From the cell containing the given text, extract its center point as [x, y] coordinate. 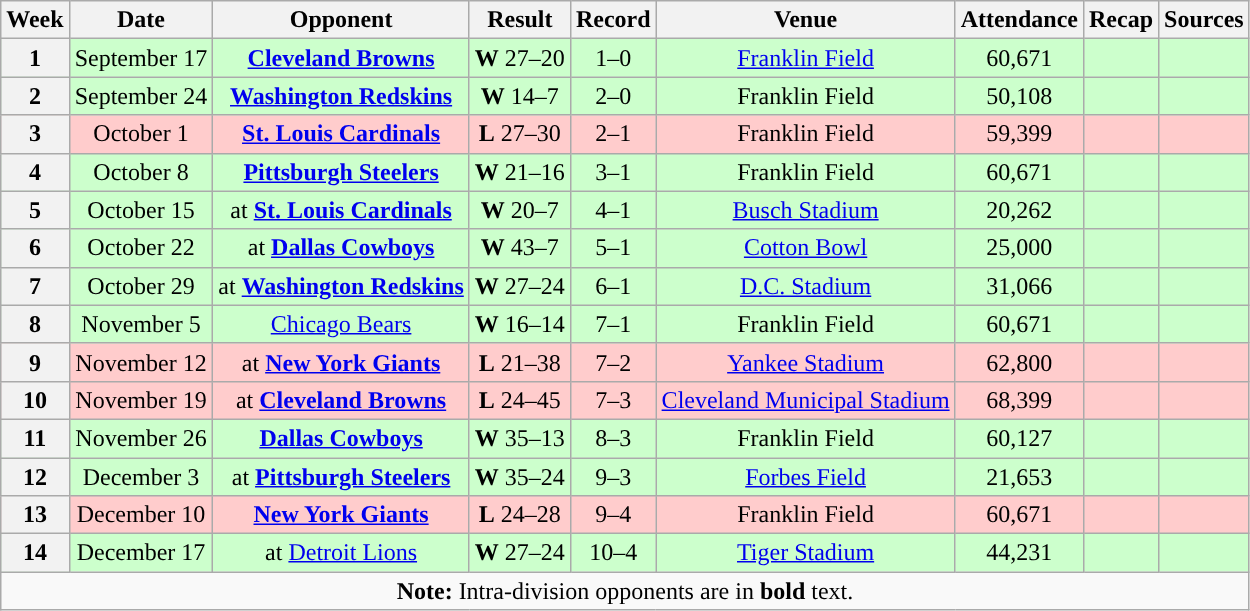
9 [35, 362]
December 10 [141, 515]
Cotton Bowl [806, 248]
25,000 [1019, 248]
11 [35, 438]
Record [613, 20]
3–1 [613, 172]
at Pittsburgh Steelers [341, 477]
W 43–7 [520, 248]
10–4 [613, 553]
21,653 [1019, 477]
L 27–30 [520, 134]
W 16–14 [520, 324]
31,066 [1019, 286]
W 20–7 [520, 210]
14 [35, 553]
W 35–13 [520, 438]
at Washington Redskins [341, 286]
Pittsburgh Steelers [341, 172]
Forbes Field [806, 477]
Cleveland Municipal Stadium [806, 400]
8–3 [613, 438]
4 [35, 172]
9–4 [613, 515]
September 24 [141, 96]
59,399 [1019, 134]
Week [35, 20]
at St. Louis Cardinals [341, 210]
8 [35, 324]
Tiger Stadium [806, 553]
D.C. Stadium [806, 286]
12 [35, 477]
at New York Giants [341, 362]
Opponent [341, 20]
7–3 [613, 400]
L 21–38 [520, 362]
October 22 [141, 248]
9–3 [613, 477]
W 27–20 [520, 58]
October 1 [141, 134]
L 24–45 [520, 400]
7–2 [613, 362]
September 17 [141, 58]
November 26 [141, 438]
December 17 [141, 553]
6 [35, 248]
at Detroit Lions [341, 553]
St. Louis Cardinals [341, 134]
68,399 [1019, 400]
Recap [1120, 20]
5 [35, 210]
Attendance [1019, 20]
Dallas Cowboys [341, 438]
Sources [1204, 20]
at Dallas Cowboys [341, 248]
6–1 [613, 286]
Busch Stadium [806, 210]
W 14–7 [520, 96]
1 [35, 58]
Venue [806, 20]
November 12 [141, 362]
Date [141, 20]
10 [35, 400]
November 5 [141, 324]
44,231 [1019, 553]
Washington Redskins [341, 96]
2–1 [613, 134]
Cleveland Browns [341, 58]
Note: Intra-division opponents are in bold text. [625, 591]
W 35–24 [520, 477]
60,127 [1019, 438]
W 21–16 [520, 172]
20,262 [1019, 210]
L 24–28 [520, 515]
7–1 [613, 324]
December 3 [141, 477]
7 [35, 286]
November 19 [141, 400]
2–0 [613, 96]
1–0 [613, 58]
50,108 [1019, 96]
Result [520, 20]
Yankee Stadium [806, 362]
2 [35, 96]
October 15 [141, 210]
October 8 [141, 172]
5–1 [613, 248]
at Cleveland Browns [341, 400]
4–1 [613, 210]
Chicago Bears [341, 324]
New York Giants [341, 515]
October 29 [141, 286]
13 [35, 515]
3 [35, 134]
62,800 [1019, 362]
